Pinpoint the cell where the given text exists, returning its (x, y) midpoint coordinate. 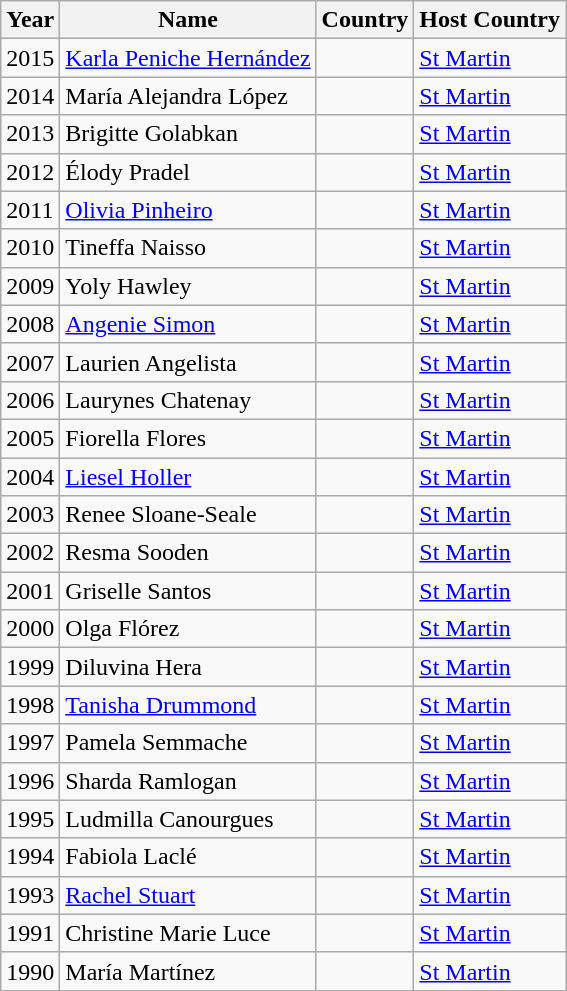
Pamela Semmache (188, 743)
2002 (30, 553)
2001 (30, 591)
2003 (30, 515)
1998 (30, 705)
Host Country (490, 20)
Tineffa Naisso (188, 248)
Laurynes Chatenay (188, 400)
2012 (30, 172)
Fiorella Flores (188, 438)
2013 (30, 134)
2009 (30, 286)
2004 (30, 477)
2010 (30, 248)
Diluvina Hera (188, 667)
1999 (30, 667)
Ludmilla Canourgues (188, 819)
1997 (30, 743)
Sharda Ramlogan (188, 781)
Resma Sooden (188, 553)
Élody Pradel (188, 172)
1990 (30, 971)
2014 (30, 96)
1996 (30, 781)
Christine Marie Luce (188, 933)
2000 (30, 629)
Renee Sloane-Seale (188, 515)
Fabiola Laclé (188, 857)
Yoly Hawley (188, 286)
Liesel Holler (188, 477)
2005 (30, 438)
Karla Peniche Hernández (188, 58)
Olga Flórez (188, 629)
1993 (30, 895)
2007 (30, 362)
María Martínez (188, 971)
Brigitte Golabkan (188, 134)
1991 (30, 933)
Rachel Stuart (188, 895)
1995 (30, 819)
María Alejandra López (188, 96)
Tanisha Drummond (188, 705)
1994 (30, 857)
Country (365, 20)
2015 (30, 58)
2006 (30, 400)
Angenie Simon (188, 324)
2011 (30, 210)
2008 (30, 324)
Name (188, 20)
Year (30, 20)
Griselle Santos (188, 591)
Laurien Angelista (188, 362)
Olivia Pinheiro (188, 210)
